Identify which cell holds the provided text, then report its [x, y] central coordinate. 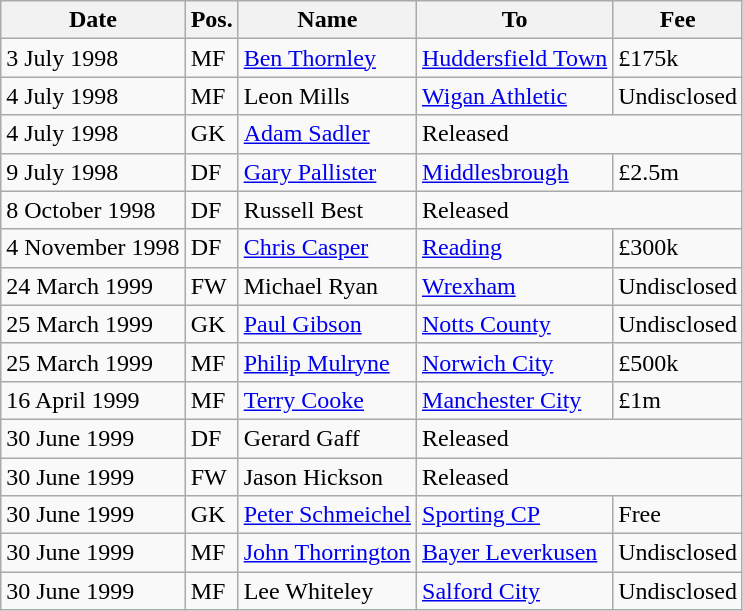
8 October 1998 [93, 210]
Pos. [212, 20]
Free [678, 515]
Bayer Leverkusen [515, 553]
£500k [678, 362]
Wrexham [515, 286]
3 July 1998 [93, 58]
£175k [678, 58]
£1m [678, 400]
Gerard Gaff [327, 438]
Date [93, 20]
Name [327, 20]
To [515, 20]
Notts County [515, 324]
Leon Mills [327, 96]
£2.5m [678, 172]
Adam Sadler [327, 134]
4 November 1998 [93, 248]
John Thorrington [327, 553]
24 March 1999 [93, 286]
Russell Best [327, 210]
Norwich City [515, 362]
Huddersfield Town [515, 58]
Middlesbrough [515, 172]
Paul Gibson [327, 324]
Fee [678, 20]
Philip Mulryne [327, 362]
Peter Schmeichel [327, 515]
Lee Whiteley [327, 591]
Wigan Athletic [515, 96]
9 July 1998 [93, 172]
Manchester City [515, 400]
Chris Casper [327, 248]
Jason Hickson [327, 477]
Reading [515, 248]
Ben Thornley [327, 58]
Michael Ryan [327, 286]
16 April 1999 [93, 400]
Salford City [515, 591]
Terry Cooke [327, 400]
Gary Pallister [327, 172]
Sporting CP [515, 515]
£300k [678, 248]
